Detect which cell encompasses the target text, then output its [X, Y] center coordinate. 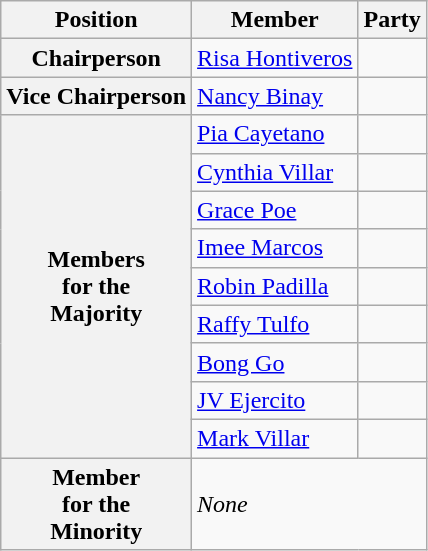
Chairperson [96, 58]
Position [96, 20]
Membersfor theMajority [96, 286]
Grace Poe [275, 210]
JV Ejercito [275, 400]
Pia Cayetano [275, 134]
Vice Chairperson [96, 96]
Raffy Tulfo [275, 324]
None [310, 504]
Nancy Binay [275, 96]
Risa Hontiveros [275, 58]
Member [275, 20]
Memberfor theMinority [96, 504]
Imee Marcos [275, 248]
Party [392, 20]
Cynthia Villar [275, 172]
Bong Go [275, 362]
Mark Villar [275, 438]
Robin Padilla [275, 286]
